From the cell containing the given text, extract its center point as [X, Y] coordinate. 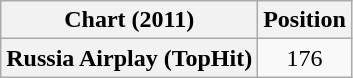
Chart (2011) [130, 20]
Russia Airplay (TopHit) [130, 58]
Position [305, 20]
176 [305, 58]
